For the text-containing cell, return its midpoint in (X, Y) coordinate format. 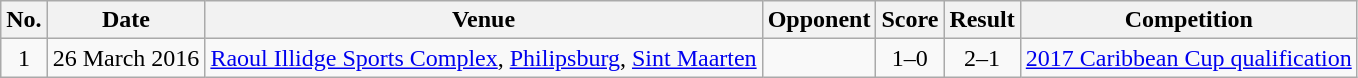
No. (24, 20)
26 March 2016 (126, 58)
Score (910, 20)
Result (982, 20)
Venue (484, 20)
1 (24, 58)
2017 Caribbean Cup qualification (1188, 58)
Opponent (819, 20)
Date (126, 20)
Raoul Illidge Sports Complex, Philipsburg, Sint Maarten (484, 58)
2–1 (982, 58)
1–0 (910, 58)
Competition (1188, 20)
